Determine the [x, y] coordinate at the center of the cell enclosing the given text.  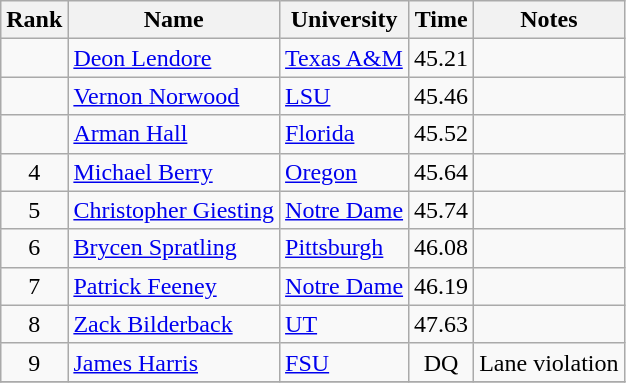
Rank [34, 20]
4 [34, 172]
DQ [442, 362]
Michael Berry [174, 172]
Arman Hall [174, 134]
Christopher Giesting [174, 210]
7 [34, 286]
47.63 [442, 324]
Florida [344, 134]
James Harris [174, 362]
8 [34, 324]
45.52 [442, 134]
UT [344, 324]
Zack Bilderback [174, 324]
46.19 [442, 286]
Texas A&M [344, 58]
Pittsburgh [344, 248]
FSU [344, 362]
6 [34, 248]
Time [442, 20]
LSU [344, 96]
45.21 [442, 58]
Brycen Spratling [174, 248]
Name [174, 20]
45.46 [442, 96]
Vernon Norwood [174, 96]
Deon Lendore [174, 58]
Lane violation [549, 362]
Oregon [344, 172]
9 [34, 362]
46.08 [442, 248]
University [344, 20]
Notes [549, 20]
5 [34, 210]
45.64 [442, 172]
45.74 [442, 210]
Patrick Feeney [174, 286]
